From the cell containing the given text, extract its center point as [x, y] coordinate. 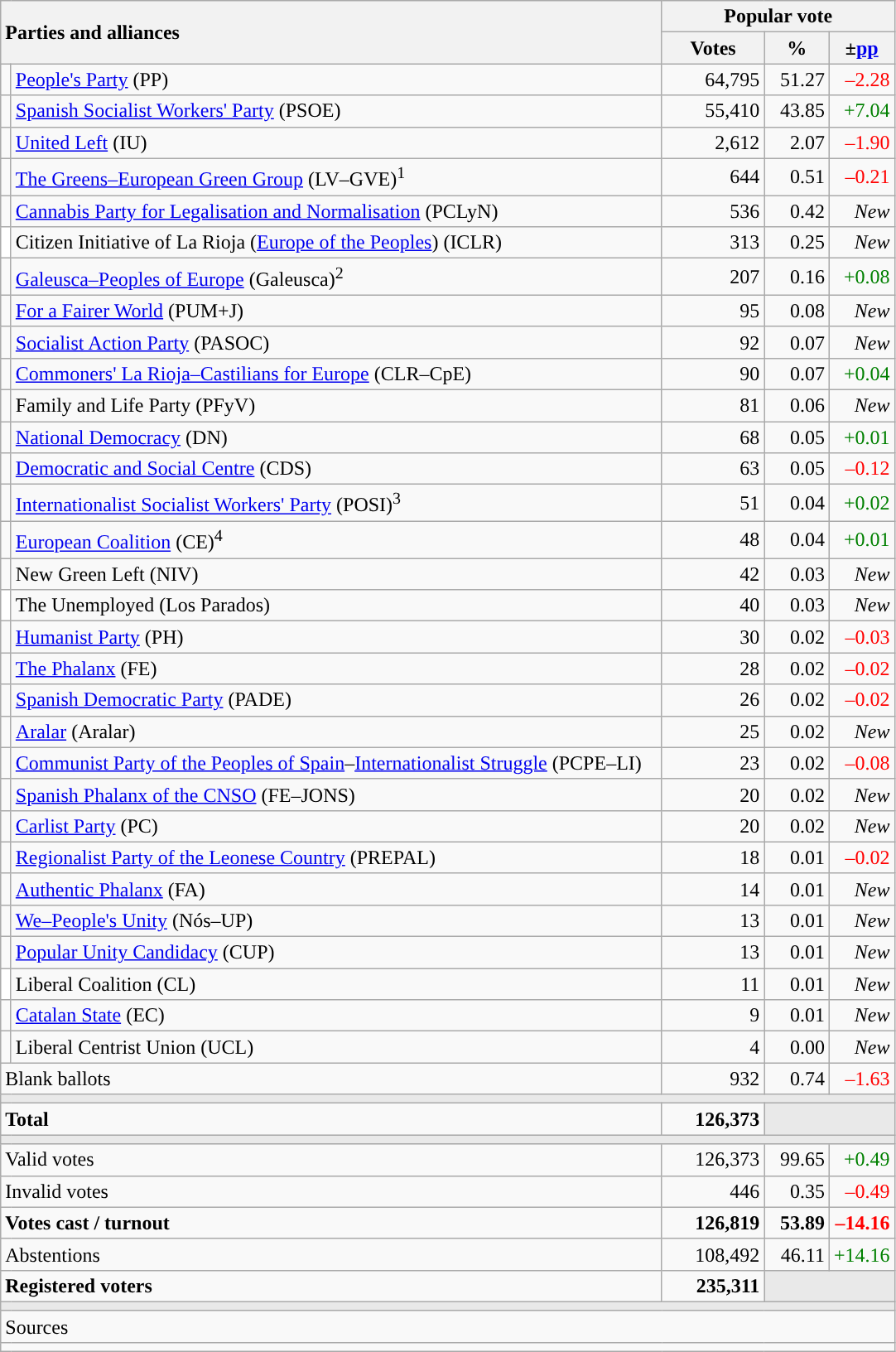
2.07 [797, 142]
64,795 [713, 80]
9 [713, 1016]
Cannabis Party for Legalisation and Normalisation (PCLyN) [336, 211]
Family and Life Party (PFyV) [336, 405]
Spanish Phalanx of the CNSO (FE–JONS) [336, 794]
Total [331, 1119]
40 [713, 606]
932 [713, 1079]
Galeusca–Peoples of Europe (Galeusca)2 [336, 277]
0.00 [797, 1047]
Liberal Coalition (CL) [336, 984]
446 [713, 1191]
Liberal Centrist Union (UCL) [336, 1047]
Communist Party of the Peoples of Spain–Internationalist Struggle (PCPE–LI) [336, 763]
Catalan State (EC) [336, 1016]
United Left (IU) [336, 142]
European Coalition (CE)4 [336, 540]
Spanish Socialist Workers' Party (PSOE) [336, 111]
46.11 [797, 1254]
Aralar (Aralar) [336, 732]
–1.90 [861, 142]
108,492 [713, 1254]
Humanist Party (PH) [336, 637]
Democratic and Social Centre (CDS) [336, 469]
53.89 [797, 1223]
–14.16 [861, 1223]
–0.12 [861, 469]
51.27 [797, 80]
New Green Left (NIV) [336, 574]
+14.16 [861, 1254]
Invalid votes [331, 1191]
0.16 [797, 277]
For a Fairer World (PUM+J) [336, 311]
Authentic Phalanx (FA) [336, 889]
68 [713, 437]
81 [713, 405]
0.51 [797, 177]
0.35 [797, 1191]
The Unemployed (Los Parados) [336, 606]
0.06 [797, 405]
+7.04 [861, 111]
Popular Unity Candidacy (CUP) [336, 953]
Blank ballots [331, 1079]
Registered voters [331, 1286]
Votes cast / turnout [331, 1223]
–0.49 [861, 1191]
235,311 [713, 1286]
Commoners' La Rioja–Castilians for Europe (CLR–CpE) [336, 374]
Valid votes [331, 1160]
30 [713, 637]
14 [713, 889]
±pp [861, 48]
Popular vote [778, 17]
Votes [713, 48]
+0.04 [861, 374]
644 [713, 177]
% [797, 48]
Abstentions [331, 1254]
National Democracy (DN) [336, 437]
+0.49 [861, 1160]
The Phalanx (FE) [336, 669]
–1.63 [861, 1079]
90 [713, 374]
Sources [447, 1326]
The Greens–European Green Group (LV–GVE)1 [336, 177]
2,612 [713, 142]
0.42 [797, 211]
0.08 [797, 311]
126,819 [713, 1223]
48 [713, 540]
95 [713, 311]
4 [713, 1047]
+0.08 [861, 277]
–0.08 [861, 763]
18 [713, 857]
26 [713, 700]
313 [713, 243]
536 [713, 211]
Spanish Democratic Party (PADE) [336, 700]
Carlist Party (PC) [336, 826]
–0.21 [861, 177]
We–People's Unity (Nós–UP) [336, 920]
42 [713, 574]
11 [713, 984]
207 [713, 277]
99.65 [797, 1160]
0.74 [797, 1079]
+0.02 [861, 504]
92 [713, 342]
25 [713, 732]
43.85 [797, 111]
51 [713, 504]
–2.28 [861, 80]
55,410 [713, 111]
Citizen Initiative of La Rioja (Europe of the Peoples) (ICLR) [336, 243]
People's Party (PP) [336, 80]
63 [713, 469]
–0.03 [861, 637]
0.25 [797, 243]
28 [713, 669]
Parties and alliances [331, 32]
Internationalist Socialist Workers' Party (POSI)3 [336, 504]
Regionalist Party of the Leonese Country (PREPAL) [336, 857]
Socialist Action Party (PASOC) [336, 342]
23 [713, 763]
